For the text-containing cell, return its midpoint in [x, y] coordinate format. 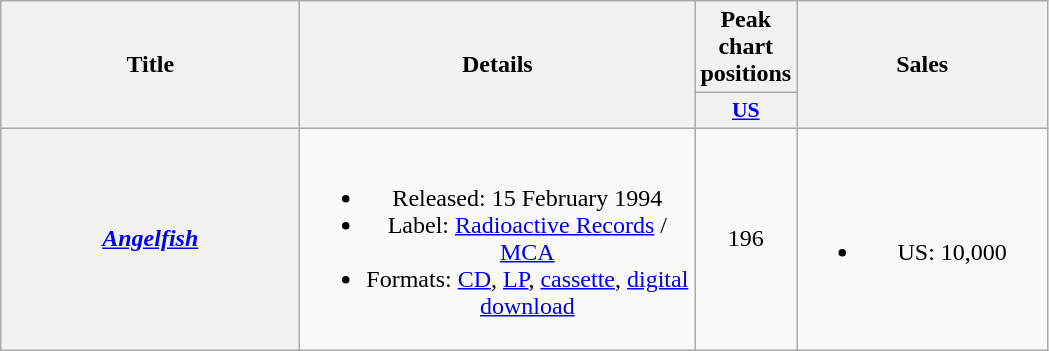
US: 10,000 [922, 238]
Angelfish [150, 238]
Details [498, 65]
US [746, 111]
Title [150, 65]
Peak chart positions [746, 47]
Released: 15 February 1994Label: Radioactive Records / MCAFormats: CD, LP, cassette, digital download [498, 238]
196 [746, 238]
Sales [922, 65]
